Locate the cell with the specified text and output its (X, Y) center coordinate. 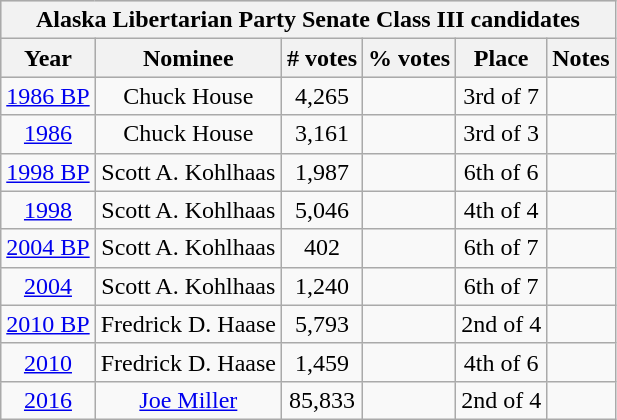
Year (48, 58)
1,987 (322, 172)
1986 (48, 134)
1,459 (322, 362)
2010 BP (48, 324)
402 (322, 248)
2004 (48, 286)
% votes (410, 58)
1,240 (322, 286)
4th of 4 (502, 210)
2010 (48, 362)
5,046 (322, 210)
1986 BP (48, 96)
# votes (322, 58)
2004 BP (48, 248)
4,265 (322, 96)
85,833 (322, 400)
1998 BP (48, 172)
Notes (581, 58)
Alaska Libertarian Party Senate Class III candidates (308, 20)
4th of 6 (502, 362)
1998 (48, 210)
Nominee (188, 58)
3,161 (322, 134)
3rd of 7 (502, 96)
5,793 (322, 324)
6th of 6 (502, 172)
2016 (48, 400)
3rd of 3 (502, 134)
Joe Miller (188, 400)
Place (502, 58)
